Find where the given text appears and provide that cell's center as (X, Y) coordinate. 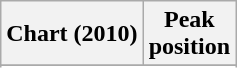
Peak position (189, 34)
Chart (2010) (72, 34)
